Return the [x, y] coordinate for the center point of the cell that contains the specified text.  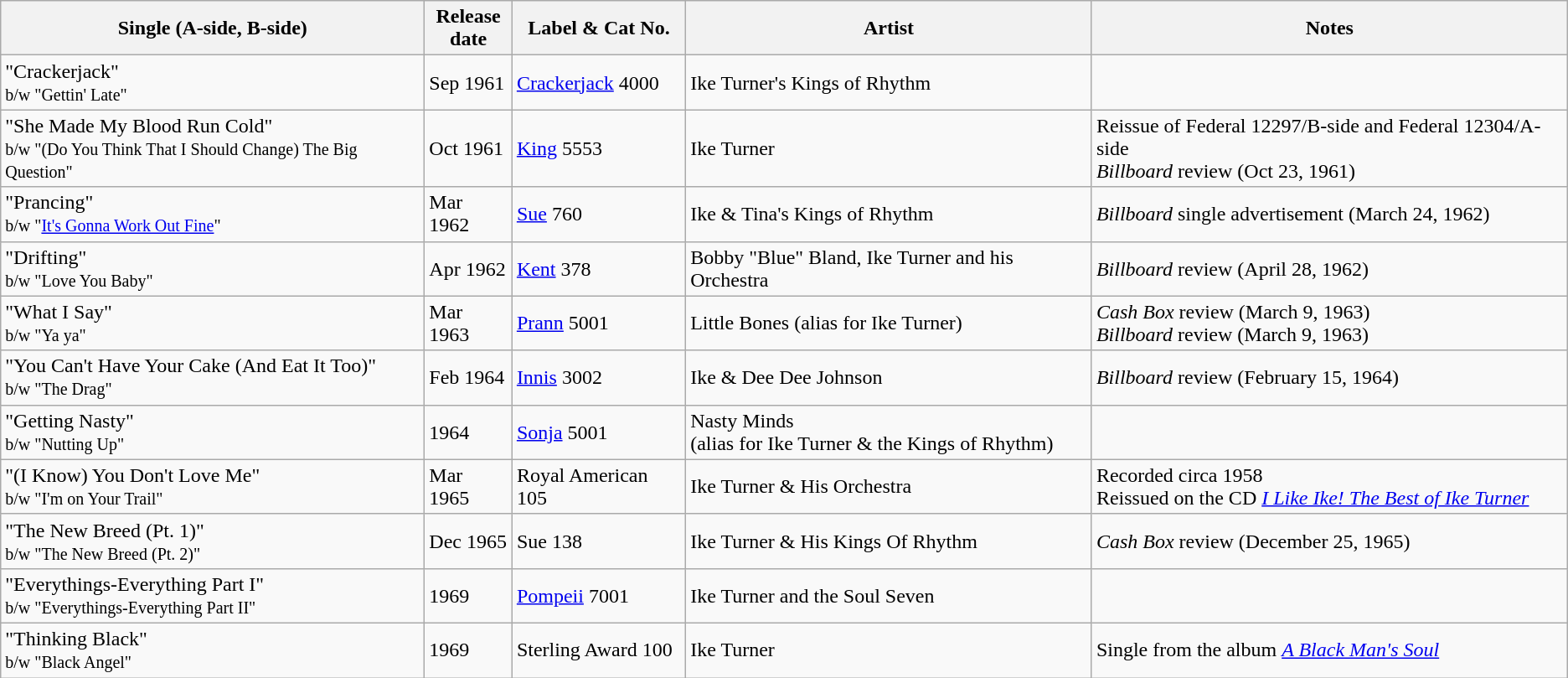
1964 [469, 432]
Ike & Dee Dee Johnson [890, 377]
Notes [1329, 28]
Billboard review (April 28, 1962) [1329, 268]
Bobby "Blue" Bland, Ike Turner and his Orchestra [890, 268]
Sue 138 [598, 541]
Oct 1961 [469, 148]
"Crackerjack"b/w "Gettin' Late" [213, 82]
Reissue of Federal 12297/B-side and Federal 12304/A-sideBillboard review (Oct 23, 1961) [1329, 148]
Ike Turner and the Soul Seven [890, 595]
Ike Turner's Kings of Rhythm [890, 82]
Crackerjack 4000 [598, 82]
"Getting Nasty"b/w "Nutting Up" [213, 432]
Cash Box review (December 25, 1965) [1329, 541]
Innis 3002 [598, 377]
"Drifting"b/w "Love You Baby" [213, 268]
"You Can't Have Your Cake (And Eat It Too)"b/w "The Drag" [213, 377]
Pompeii 7001 [598, 595]
Dec 1965 [469, 541]
"Everythings-Everything Part I"b/w "Everythings-Everything Part II" [213, 595]
Royal American 105 [598, 486]
Recorded circa 1958Reissued on the CD I Like Ike! The Best of Ike Turner [1329, 486]
Sep 1961 [469, 82]
Billboard review (February 15, 1964) [1329, 377]
"Thinking Black"b/w "Black Angel" [213, 650]
Single from the album A Black Man's Soul [1329, 650]
Sterling Award 100 [598, 650]
Feb 1964 [469, 377]
Sue 760 [598, 215]
Ike Turner & His Orchestra [890, 486]
Apr 1962 [469, 268]
Kent 378 [598, 268]
Mar 1963 [469, 323]
Billboard single advertisement (March 24, 1962) [1329, 215]
Nasty Minds(alias for Ike Turner & the Kings of Rhythm) [890, 432]
Single (A-side, B-side) [213, 28]
"She Made My Blood Run Cold"b/w "(Do You Think That I Should Change) The Big Question" [213, 148]
Mar 1965 [469, 486]
Sonja 5001 [598, 432]
Artist [890, 28]
"(I Know) You Don't Love Me"b/w "I'm on Your Trail" [213, 486]
King 5553 [598, 148]
Cash Box review (March 9, 1963)Billboard review (March 9, 1963) [1329, 323]
Label & Cat No. [598, 28]
Ike Turner & His Kings Of Rhythm [890, 541]
"Prancing"b/w "It's Gonna Work Out Fine" [213, 215]
"The New Breed (Pt. 1)"b/w "The New Breed (Pt. 2)" [213, 541]
Mar 1962 [469, 215]
Ike & Tina's Kings of Rhythm [890, 215]
Prann 5001 [598, 323]
Releasedate [469, 28]
Little Bones (alias for Ike Turner) [890, 323]
"What I Say"b/w "Ya ya" [213, 323]
